Find where the given text appears and provide that cell's center as (x, y) coordinate. 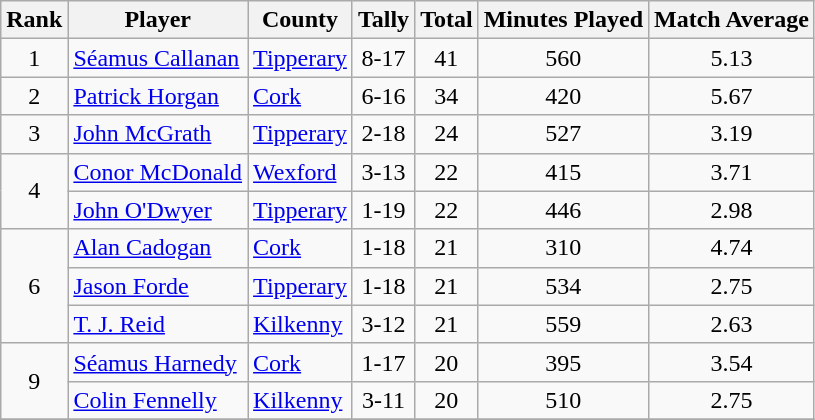
Séamus Harnedy (158, 362)
Colin Fennelly (158, 400)
24 (447, 134)
Total (447, 20)
Rank (34, 20)
1-17 (383, 362)
3-12 (383, 324)
Séamus Callanan (158, 58)
6 (34, 286)
2-18 (383, 134)
Player (158, 20)
Patrick Horgan (158, 96)
41 (447, 58)
Minutes Played (563, 20)
420 (563, 96)
510 (563, 400)
John McGrath (158, 134)
9 (34, 381)
8-17 (383, 58)
5.67 (732, 96)
John O'Dwyer (158, 210)
446 (563, 210)
3.71 (732, 172)
Wexford (300, 172)
Jason Forde (158, 286)
534 (563, 286)
559 (563, 324)
5.13 (732, 58)
2.98 (732, 210)
Conor McDonald (158, 172)
6-16 (383, 96)
Tally (383, 20)
4 (34, 191)
4.74 (732, 248)
County (300, 20)
1 (34, 58)
395 (563, 362)
3.19 (732, 134)
3 (34, 134)
T. J. Reid (158, 324)
2.63 (732, 324)
3-13 (383, 172)
1-19 (383, 210)
415 (563, 172)
560 (563, 58)
Match Average (732, 20)
3.54 (732, 362)
310 (563, 248)
34 (447, 96)
2 (34, 96)
Alan Cadogan (158, 248)
3-11 (383, 400)
527 (563, 134)
